For the text-containing cell, return its midpoint in (X, Y) coordinate format. 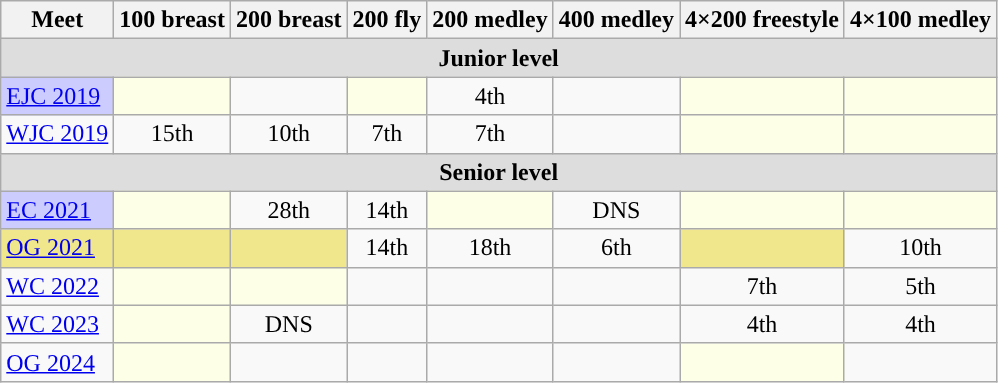
Meet (58, 20)
WC 2023 (58, 324)
200 medley (490, 20)
4×100 medley (920, 20)
28th (288, 210)
400 medley (616, 20)
Junior level (499, 58)
100 breast (172, 20)
18th (490, 248)
Senior level (499, 172)
5th (920, 286)
WJC 2019 (58, 134)
4×200 freestyle (762, 20)
15th (172, 134)
OG 2021 (58, 248)
WC 2022 (58, 286)
6th (616, 248)
OG 2024 (58, 362)
200 fly (387, 20)
EC 2021 (58, 210)
200 breast (288, 20)
EJC 2019 (58, 96)
